From the cell containing the given text, extract its center point as (X, Y) coordinate. 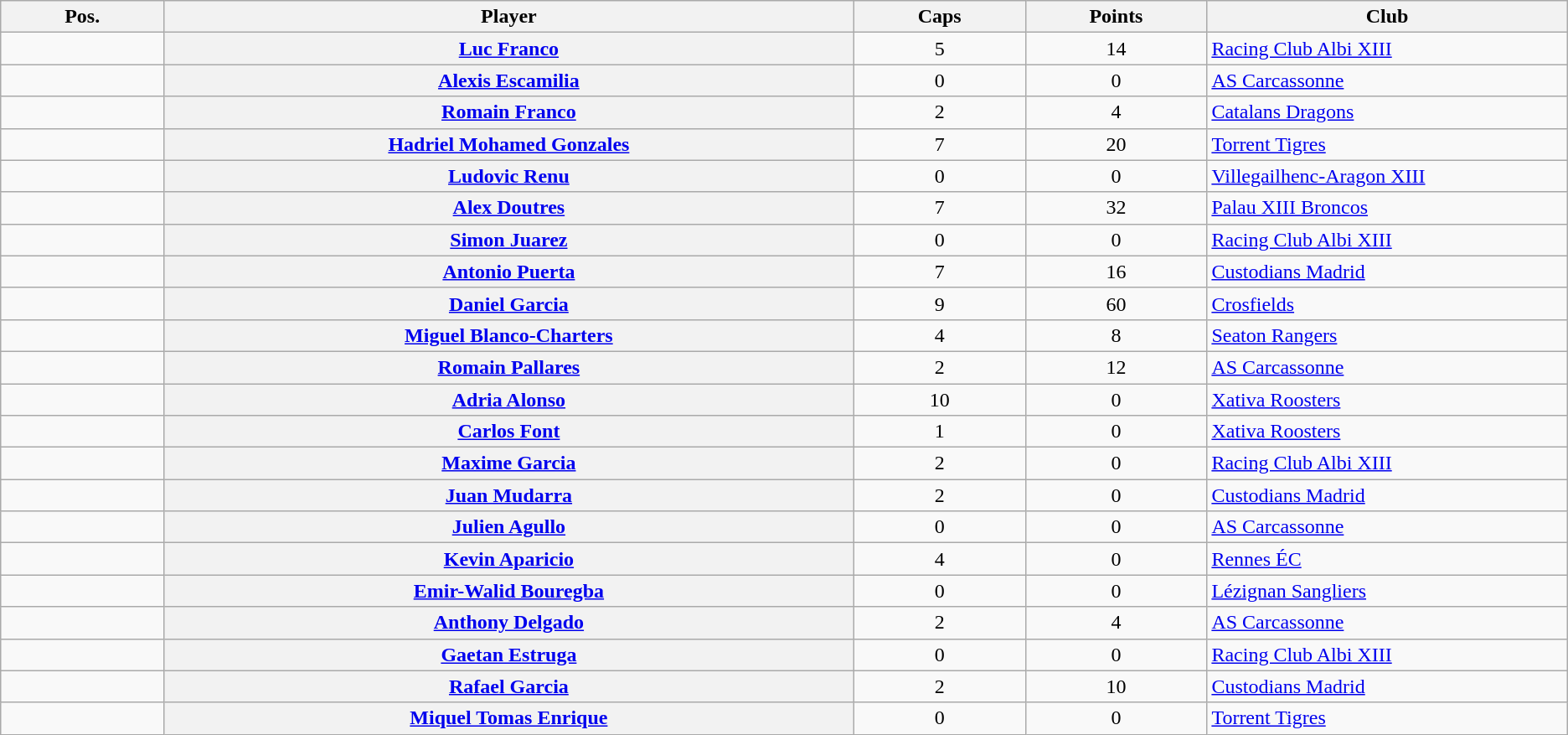
Club (1387, 17)
Palau XIII Broncos (1387, 208)
Carlos Font (509, 432)
14 (1116, 49)
Caps (940, 17)
20 (1116, 144)
Alex Doutres (509, 208)
Romain Pallares (509, 367)
Adria Alonso (509, 400)
16 (1116, 272)
Pos. (82, 17)
Luc Franco (509, 49)
Emir-Walid Bouregba (509, 591)
Points (1116, 17)
Ludovic Renu (509, 176)
Hadriel Mohamed Gonzales (509, 144)
Gaetan Estruga (509, 655)
Seaton Rangers (1387, 335)
12 (1116, 367)
Rennes ÉC (1387, 559)
Villegailhenc-Aragon XIII (1387, 176)
Player (509, 17)
Romain Franco (509, 112)
5 (940, 49)
8 (1116, 335)
32 (1116, 208)
9 (940, 303)
Alexis Escamilia (509, 80)
Miquel Tomas Enrique (509, 718)
Antonio Puerta (509, 272)
Julien Agullo (509, 527)
1 (940, 432)
Lézignan Sangliers (1387, 591)
60 (1116, 303)
Juan Mudarra (509, 495)
Maxime Garcia (509, 463)
Kevin Aparicio (509, 559)
Rafael Garcia (509, 686)
Crosfields (1387, 303)
Catalans Dragons (1387, 112)
Anthony Delgado (509, 623)
Daniel Garcia (509, 303)
Miguel Blanco-Charters (509, 335)
Simon Juarez (509, 240)
